Scan for the cell matching the given text and deliver its (X, Y) coordinate at center. 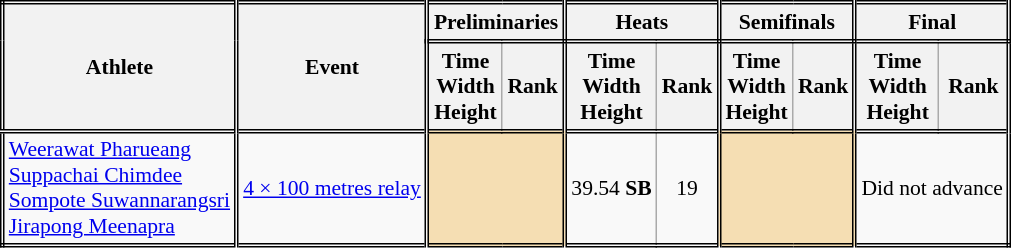
Preliminaries (496, 22)
Heats (642, 22)
Did not advance (932, 188)
39.54 SB (611, 188)
Athlete (119, 67)
Semifinals (787, 22)
19 (688, 188)
Final (932, 22)
Event (332, 67)
Weerawat PharueangSuppachai ChimdeeSompote SuwannarangsriJirapong Meenapra (119, 188)
4 × 100 metres relay (332, 188)
